Pinpoint the cell where the given text exists, returning its (X, Y) midpoint coordinate. 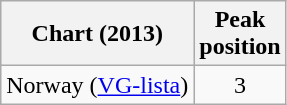
Chart (2013) (98, 34)
Peakposition (240, 34)
3 (240, 85)
Norway (VG-lista) (98, 85)
